For the text-containing cell, return its midpoint in [X, Y] coordinate format. 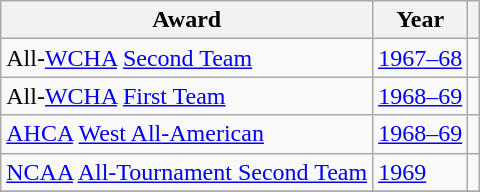
Year [420, 20]
NCAA All-Tournament Second Team [187, 172]
1969 [420, 172]
1967–68 [420, 58]
All-WCHA First Team [187, 96]
Award [187, 20]
AHCA West All-American [187, 134]
All-WCHA Second Team [187, 58]
